Capture the cell that displays the provided text and extract its [X, Y] central coordinate. 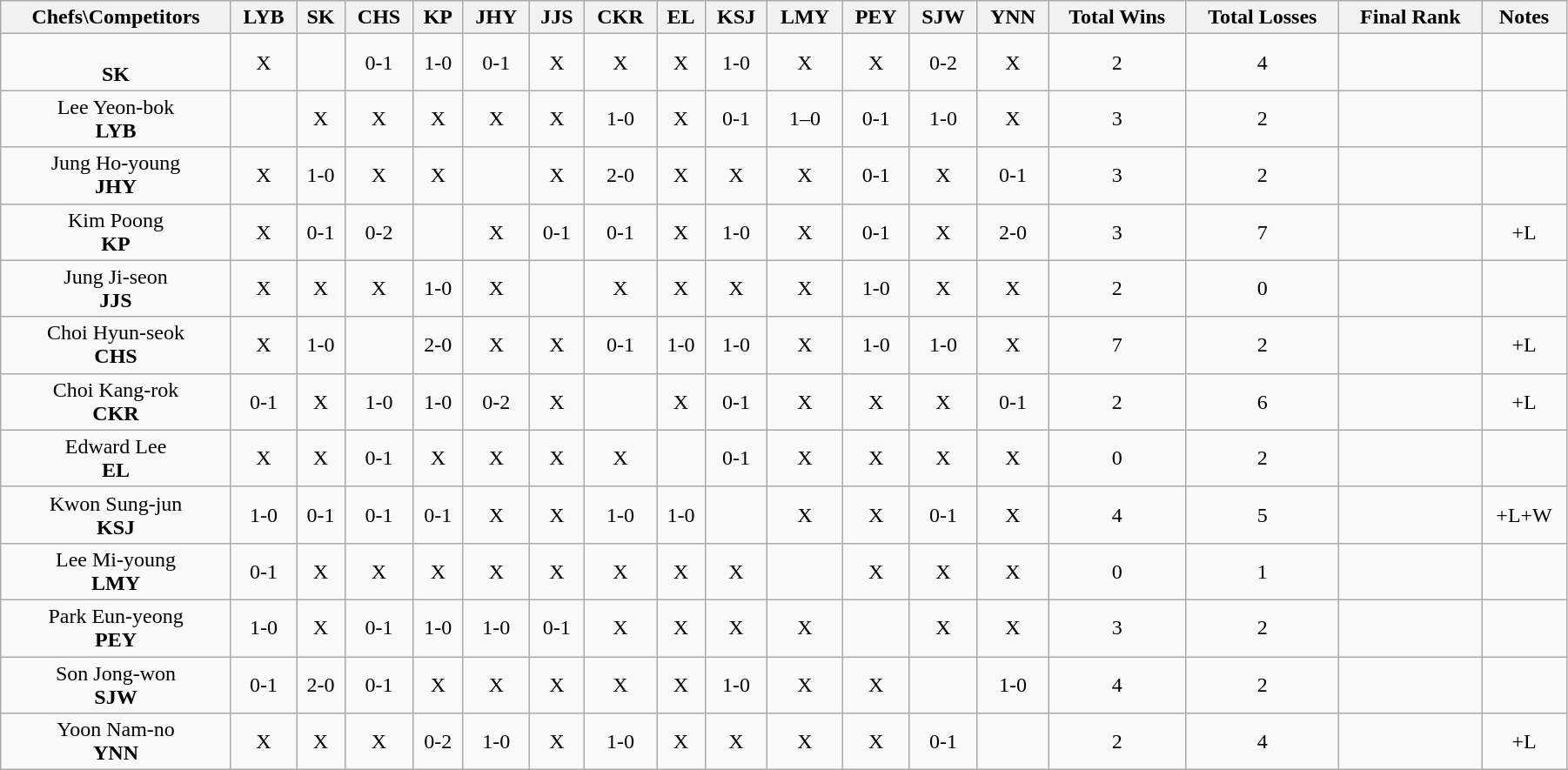
Notes [1524, 17]
Jung Ho-youngJHY [117, 176]
JHY [496, 17]
Choi Kang-rokCKR [117, 402]
EL [681, 17]
SJW [943, 17]
LMY [806, 17]
JJS [557, 17]
CKR [620, 17]
5 [1263, 515]
Lee Mi-youngLMY [117, 571]
LYB [263, 17]
1–0 [806, 118]
Lee Yeon-bokLYB [117, 118]
YNN [1013, 17]
+L+W [1524, 515]
Yoon Nam-noYNN [117, 741]
Kwon Sung-junKSJ [117, 515]
Park Eun-yeongPEY [117, 628]
Son Jong-wonSJW [117, 684]
Chefs\Competitors [117, 17]
KSJ [736, 17]
Total Wins [1117, 17]
Jung Ji-seonJJS [117, 289]
6 [1263, 402]
Choi Hyun-seokCHS [117, 345]
PEY [875, 17]
Final Rank [1411, 17]
1 [1263, 571]
Edward LeeEL [117, 458]
KP [439, 17]
Total Losses [1263, 17]
Kim PoongKP [117, 231]
CHS [379, 17]
